For the text-containing cell, return its midpoint in [X, Y] coordinate format. 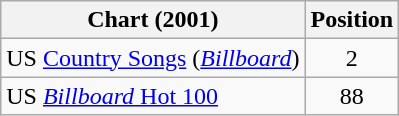
Position [352, 20]
US Country Songs (Billboard) [153, 58]
US Billboard Hot 100 [153, 96]
Chart (2001) [153, 20]
2 [352, 58]
88 [352, 96]
